Search for the cell housing the specified text and yield its [x, y] center coordinate. 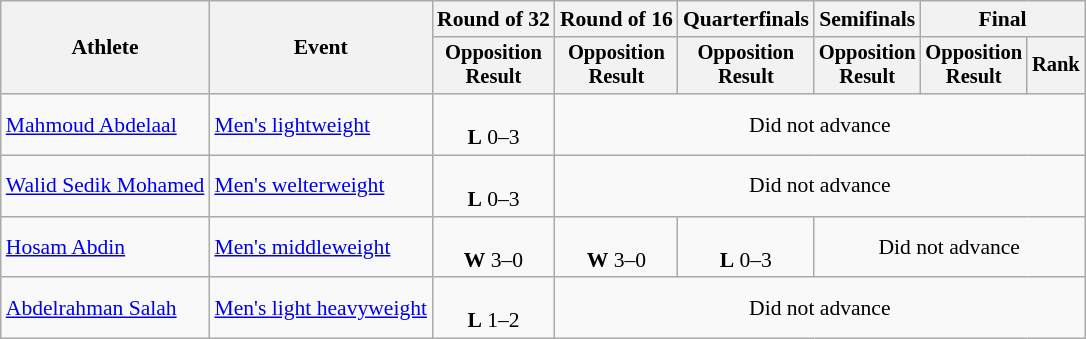
L 1–2 [494, 308]
Semifinals [868, 19]
Men's welterweight [320, 186]
Quarterfinals [746, 19]
Men's light heavyweight [320, 308]
Rank [1056, 66]
Round of 32 [494, 19]
Event [320, 48]
Final [1002, 19]
Hosam Abdin [106, 248]
Athlete [106, 48]
Abdelrahman Salah [106, 308]
Walid Sedik Mohamed [106, 186]
Men's middleweight [320, 248]
Men's lightweight [320, 124]
Round of 16 [616, 19]
Mahmoud Abdelaal [106, 124]
